Search for the cell housing the specified text and yield its [x, y] center coordinate. 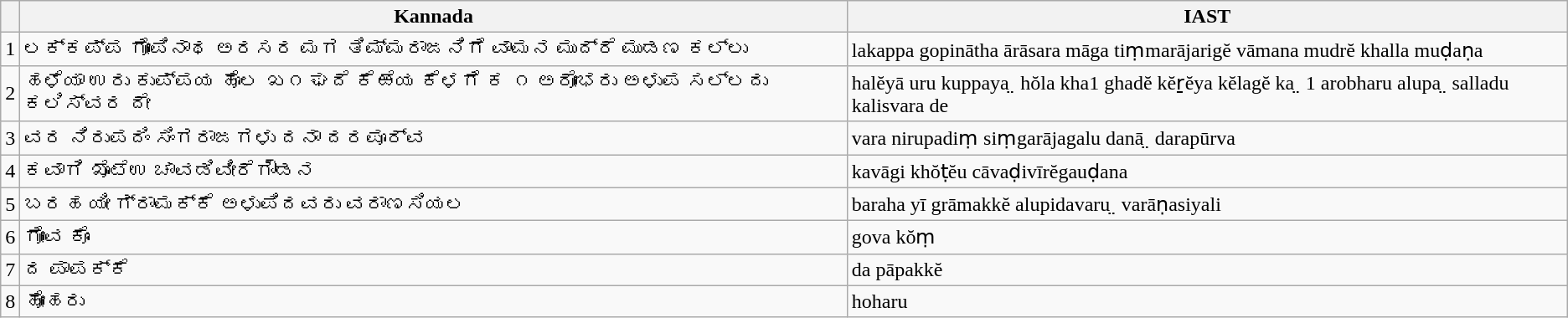
kavāgi khŏṭĕu cāvaḍivīrĕgauḍana [1207, 171]
4 [10, 171]
ದ ಪಾಪಕ್ಕೆ [434, 269]
ಹಳೆಯಾ ಉರು ಕುಪ್ಪಯ ಹೊಲ ಖ೧ ಘದೆ ಕೆಱೆಯ ಕೆಳಗೆ ಕ ೧ ಅರೋಭರು ಅಳುಪ ಸಲ್ಲದು ಕಲಿಸ್ವರ ದೇ [434, 94]
7 [10, 269]
1 [10, 49]
Kannada [434, 17]
IAST [1207, 17]
6 [10, 238]
gova kŏṃ [1207, 238]
ಹೋಹರು [434, 301]
hoharu [1207, 301]
5 [10, 204]
ಲಕ್ಕಪ್ಪ ಗೋಪಿನಾಥ ಅರಸರ ಮಗ ತಿಮ್ಮರಾಜನಿಗೆ ವಾಮನ ಮುದ್ರೆ ಮುಡಣ ಕಲ್ಲು [434, 49]
8 [10, 301]
2 [10, 94]
3 [10, 138]
baraha yī grāmakkĕ alupidavaru ̤ varāṇasiyali [1207, 204]
vara nirupadiṃ siṃgarājagalu danā ̤ darapūrva [1207, 138]
da pāpakkĕ [1207, 269]
halĕyā uru kuppaya ̤ hŏla kha1 ghadĕ kĕṟĕya kĕlagĕ ka ̤ 1 arobharu alupa ̤ salladu kalisvara de [1207, 94]
lakappa gopinātha ārāsara māga tiṃmarājarigĕ vāmana mudrĕ khalla muḍaṇa [1207, 49]
ಗೋವ ಕೊಂ [434, 238]
ಕವಾಗಿ ಖೊಟೆಉ ಚಾವಡಿವೀರೆಗೌಡನ [434, 171]
ಬರಹ ಯೀ ಗ್ರಾಮಕ್ಕೆ ಅಳುಪಿದವರು ವರಾಣಸಿಯಲ [434, 204]
ವರ ನಿರುಪದಿಂ ಸಿಂಗರಾಜಗಳು ದನಾ ದರಪೂರ್ವ [434, 138]
